Return [X, Y] of the center of cell containing provided text 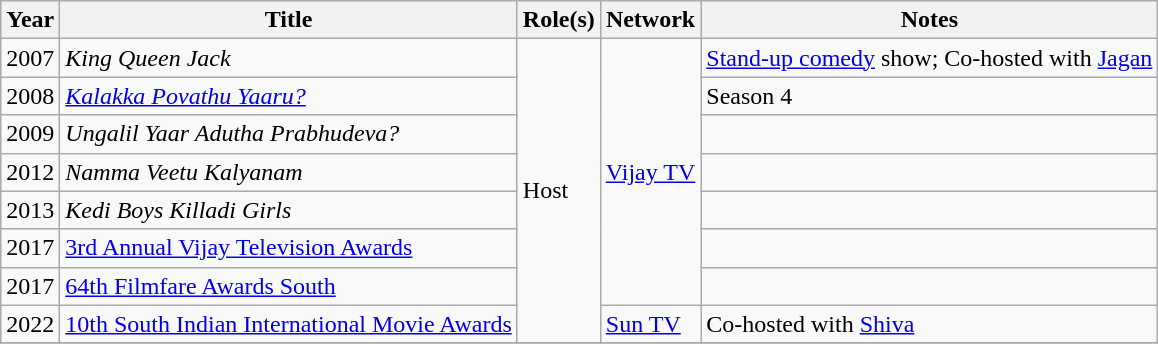
Kalakka Povathu Yaaru? [288, 96]
Host [558, 191]
Role(s) [558, 20]
Co-hosted with Shiva [930, 324]
King Queen Jack [288, 58]
2007 [30, 58]
2009 [30, 134]
Stand-up comedy show; Co-hosted with Jagan [930, 58]
Ungalil Yaar Adutha Prabhudeva? [288, 134]
Kedi Boys Killadi Girls [288, 210]
2012 [30, 172]
Season 4 [930, 96]
3rd Annual Vijay Television Awards [288, 248]
64th Filmfare Awards South [288, 286]
Sun TV [650, 324]
Year [30, 20]
Vijay TV [650, 172]
10th South Indian International Movie Awards [288, 324]
2008 [30, 96]
Notes [930, 20]
2022 [30, 324]
Title [288, 20]
2013 [30, 210]
Network [650, 20]
Namma Veetu Kalyanam [288, 172]
